Locate the cell with the specified text and output its (X, Y) center coordinate. 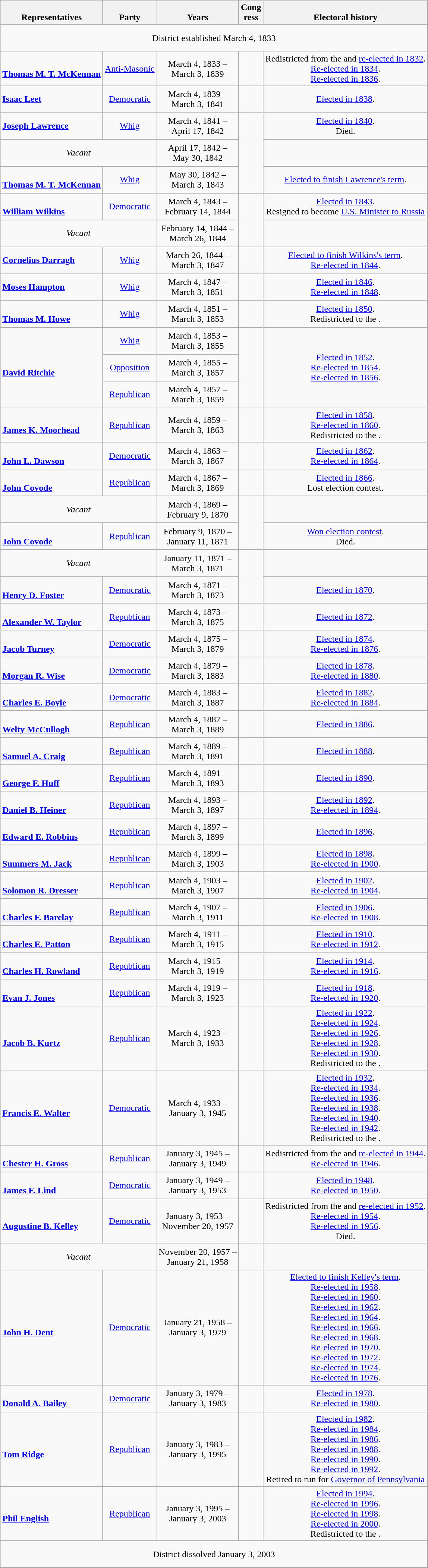
Elected in 1838. (345, 99)
March 4, 1933 –January 3, 1945 (198, 1108)
James K. Moorhead (51, 425)
Moses Hampton (51, 287)
Elected in 1888. (345, 751)
District established March 4, 1833 (214, 38)
Samuel A. Craig (51, 751)
Redistricted from the and re-elected in 1832.Re-elected in 1834.Re-elected in 1836. (345, 69)
March 4, 1867 –March 3, 1869 (198, 483)
January 3, 1945 –January 3, 1949 (198, 1159)
April 17, 1842 –May 30, 1842 (198, 153)
March 26, 1844 –March 3, 1847 (198, 260)
Representatives (51, 13)
District dissolved January 3, 2003 (214, 1554)
Chester H. Gross (51, 1159)
Alexander W. Taylor (51, 617)
March 4, 1873 –March 3, 1875 (198, 617)
January 21, 1958 –January 3, 1979 (198, 1327)
Charles E. Patton (51, 939)
James F. Lind (51, 1185)
March 4, 1911 –March 3, 1915 (198, 939)
Elected in 1850.Redistricted to the . (345, 314)
March 4, 1897 –March 3, 1899 (198, 832)
March 4, 1863 –March 3, 1867 (198, 456)
March 4, 1887 –March 3, 1889 (198, 724)
Elected in 1918.Re-elected in 1920. (345, 993)
Thomas M. Howe (51, 314)
Elected to finish Wilkins's term.Re-elected in 1844. (345, 260)
Redistricted from the and re-elected in 1952.Re-elected in 1954.Re-elected in 1956.Died. (345, 1221)
William Wilkins (51, 207)
March 4, 1915 –March 3, 1919 (198, 966)
Charles E. Boyle (51, 697)
March 4, 1841 –April 17, 1842 (198, 126)
March 4, 1871 –March 3, 1873 (198, 590)
Elected in 1892.Re-elected in 1894. (345, 805)
March 4, 1907 –March 3, 1911 (198, 912)
March 4, 1857 –March 3, 1859 (198, 395)
Donald A. Bailey (51, 1398)
Elected in 1858.Re-elected in 1860.Redistricted to the . (345, 425)
Charles F. Barclay (51, 912)
Elected in 1906.Re-elected in 1908. (345, 912)
Elected in 1840.Died. (345, 126)
March 4, 1851 –March 3, 1853 (198, 314)
May 30, 1842 –March 3, 1843 (198, 180)
Elected in 1862.Re-elected in 1864. (345, 456)
Won election contest.Died. (345, 536)
Elected in 1932.Re-elected in 1934.Re-elected in 1936.Re-elected in 1938.Re-elected in 1940.Re-elected in 1942.Redistricted to the . (345, 1108)
March 4, 1853 –March 3, 1855 (198, 341)
Francis E. Walter (51, 1108)
March 4, 1891 –March 3, 1893 (198, 778)
Evan J. Jones (51, 993)
Elected in 1910.Re-elected in 1912. (345, 939)
Jacob Turney (51, 644)
Opposition (130, 368)
Congress (251, 13)
David Ritchie (51, 368)
Tom Ridge (51, 1449)
Elected in 1843.Resigned to become U.S. Minister to Russia (345, 207)
Redistricted from the and re-elected in 1944.Re-elected in 1946. (345, 1159)
Party (130, 13)
Elected to finish Lawrence's term. (345, 180)
March 4, 1855 –March 3, 1857 (198, 368)
March 4, 1859 –March 3, 1863 (198, 425)
Elected in 1898.Re-elected in 1900. (345, 858)
Elected in 1994.Re-elected in 1996.Re-elected in 1998.Re-elected in 2000.Redistricted to the . (345, 1514)
Daniel B. Heiner (51, 805)
Augustine B. Kelley (51, 1221)
Anti-Masonic (130, 69)
Years (198, 13)
Elected in 1922.Re-elected in 1924.Re-elected in 1926.Re-elected in 1928.Re-elected in 1930.Redistricted to the . (345, 1038)
Cornelius Darragh (51, 260)
Welty McCullogh (51, 724)
Elected in 1878.Re-elected in 1880. (345, 670)
Elected in 1846.Re-elected in 1848. (345, 287)
Elected in 1886. (345, 724)
March 4, 1875 –March 3, 1879 (198, 644)
Phil English (51, 1514)
Charles H. Rowland (51, 966)
Isaac Leet (51, 99)
March 4, 1883 –March 3, 1887 (198, 697)
March 4, 1869 –February 9, 1870 (198, 509)
Solomon R. Dresser (51, 885)
March 4, 1889 –March 3, 1891 (198, 751)
Jacob B. Kurtz (51, 1038)
January 3, 1983 –January 3, 1995 (198, 1449)
March 4, 1879 –March 3, 1883 (198, 670)
January 3, 1953 –November 20, 1957 (198, 1221)
Elected in 1882.Re-elected in 1884. (345, 697)
March 4, 1843 –February 14, 1844 (198, 207)
John L. Dawson (51, 456)
Elected in 1914.Re-elected in 1916. (345, 966)
January 3, 1995 –January 3, 2003 (198, 1514)
March 4, 1919 –March 3, 1923 (198, 993)
Elected in 1870. (345, 590)
January 11, 1871 –March 3, 1871 (198, 563)
February 9, 1870 –January 11, 1871 (198, 536)
March 4, 1893 –March 3, 1897 (198, 805)
January 3, 1979 –January 3, 1983 (198, 1398)
March 4, 1903 –March 3, 1907 (198, 885)
Henry D. Foster (51, 590)
Elected in 1902.Re-elected in 1904. (345, 885)
Elected in 1890. (345, 778)
Electoral history (345, 13)
Edward E. Robbins (51, 832)
Elected in 1872. (345, 617)
Elected in 1866.Lost election contest. (345, 483)
November 20, 1957 –January 21, 1958 (198, 1257)
Joseph Lawrence (51, 126)
March 4, 1839 –March 3, 1841 (198, 99)
February 14, 1844 –March 26, 1844 (198, 233)
March 4, 1847 –March 3, 1851 (198, 287)
March 4, 1923 –March 3, 1933 (198, 1038)
Elected in 1874.Re-elected in 1876. (345, 644)
January 3, 1949 –January 3, 1953 (198, 1185)
March 4, 1899 –March 3, 1903 (198, 858)
Elected in 1948.Re-elected in 1950. (345, 1185)
Elected in 1852.Re-elected in 1854.Re-elected in 1856. (345, 368)
March 4, 1833 –March 3, 1839 (198, 69)
George F. Huff (51, 778)
Elected in 1978.Re-elected in 1980. (345, 1398)
Morgan R. Wise (51, 670)
John H. Dent (51, 1327)
Elected in 1896. (345, 832)
Summers M. Jack (51, 858)
